Provide the (X, Y) coordinate of the cell's center where the given text is located.  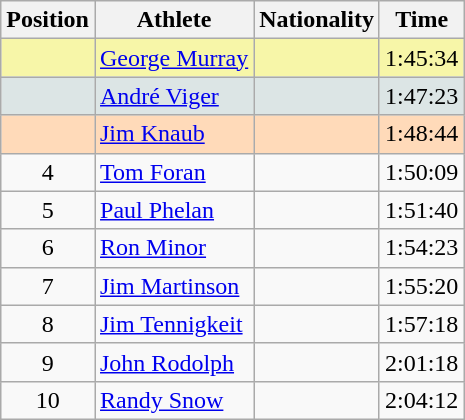
George Murray (174, 58)
2:04:12 (421, 400)
Athlete (174, 20)
André Viger (174, 96)
1:50:09 (421, 172)
8 (48, 324)
John Rodolph (174, 362)
Tom Foran (174, 172)
9 (48, 362)
Randy Snow (174, 400)
2:01:18 (421, 362)
7 (48, 286)
Jim Knaub (174, 134)
4 (48, 172)
10 (48, 400)
Nationality (317, 20)
1:57:18 (421, 324)
6 (48, 248)
Position (48, 20)
Jim Martinson (174, 286)
1:51:40 (421, 210)
1:45:34 (421, 58)
Ron Minor (174, 248)
1:55:20 (421, 286)
Jim Tennigkeit (174, 324)
1:48:44 (421, 134)
Paul Phelan (174, 210)
5 (48, 210)
1:47:23 (421, 96)
1:54:23 (421, 248)
Time (421, 20)
